Output the [x, y] coordinate of the center of the cell containing the given text.  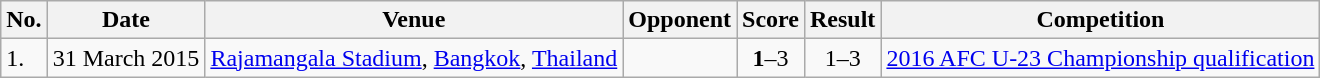
Venue [414, 20]
Result [842, 20]
2016 AFC U-23 Championship qualification [1100, 58]
Opponent [680, 20]
Score [771, 20]
Date [126, 20]
Competition [1100, 20]
31 March 2015 [126, 58]
Rajamangala Stadium, Bangkok, Thailand [414, 58]
No. [24, 20]
1. [24, 58]
